From the cell containing the given text, extract its center point as (x, y) coordinate. 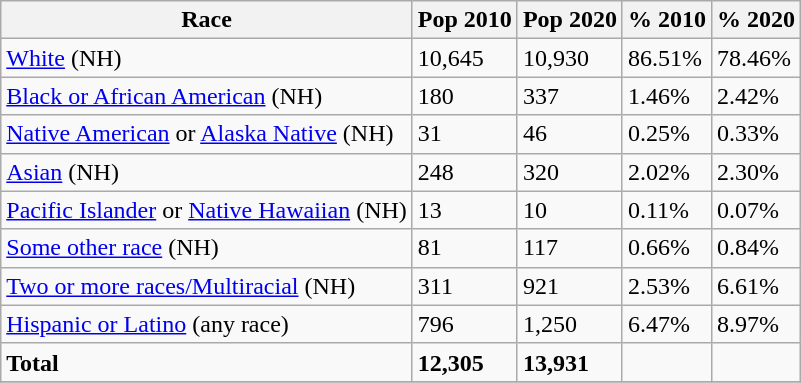
Pop 2010 (464, 20)
2.42% (756, 96)
Two or more races/Multiracial (NH) (207, 286)
0.07% (756, 210)
0.66% (666, 248)
320 (570, 172)
248 (464, 172)
2.02% (666, 172)
81 (464, 248)
0.11% (666, 210)
13 (464, 210)
Native American or Alaska Native (NH) (207, 134)
0.33% (756, 134)
180 (464, 96)
13,931 (570, 362)
6.61% (756, 286)
Pacific Islander or Native Hawaiian (NH) (207, 210)
6.47% (666, 324)
0.84% (756, 248)
46 (570, 134)
Race (207, 20)
31 (464, 134)
8.97% (756, 324)
Black or African American (NH) (207, 96)
Total (207, 362)
10,645 (464, 58)
2.30% (756, 172)
10,930 (570, 58)
Pop 2020 (570, 20)
78.46% (756, 58)
Asian (NH) (207, 172)
0.25% (666, 134)
% 2010 (666, 20)
117 (570, 248)
1,250 (570, 324)
2.53% (666, 286)
1.46% (666, 96)
921 (570, 286)
337 (570, 96)
Hispanic or Latino (any race) (207, 324)
% 2020 (756, 20)
Some other race (NH) (207, 248)
12,305 (464, 362)
311 (464, 286)
796 (464, 324)
86.51% (666, 58)
White (NH) (207, 58)
10 (570, 210)
